From the cell containing the given text, extract its center point as [x, y] coordinate. 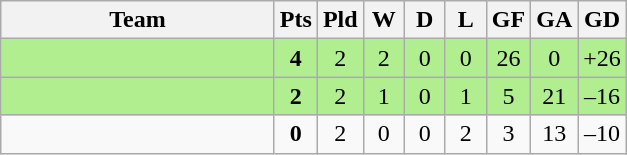
4 [296, 58]
D [424, 20]
–10 [602, 134]
Pts [296, 20]
GA [554, 20]
Team [138, 20]
21 [554, 96]
Pld [340, 20]
+26 [602, 58]
L [466, 20]
GD [602, 20]
3 [508, 134]
GF [508, 20]
5 [508, 96]
26 [508, 58]
W [384, 20]
13 [554, 134]
–16 [602, 96]
